Return the (x, y) coordinate for the center point of the cell that contains the specified text.  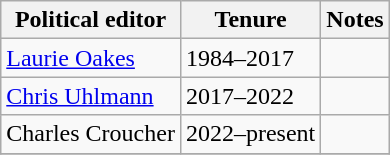
Political editor (91, 20)
Notes (355, 20)
Chris Uhlmann (91, 96)
Laurie Oakes (91, 58)
Charles Croucher (91, 134)
1984–2017 (250, 58)
2022–present (250, 134)
2017–2022 (250, 96)
Tenure (250, 20)
